Scan for the cell matching the given text and deliver its (X, Y) coordinate at center. 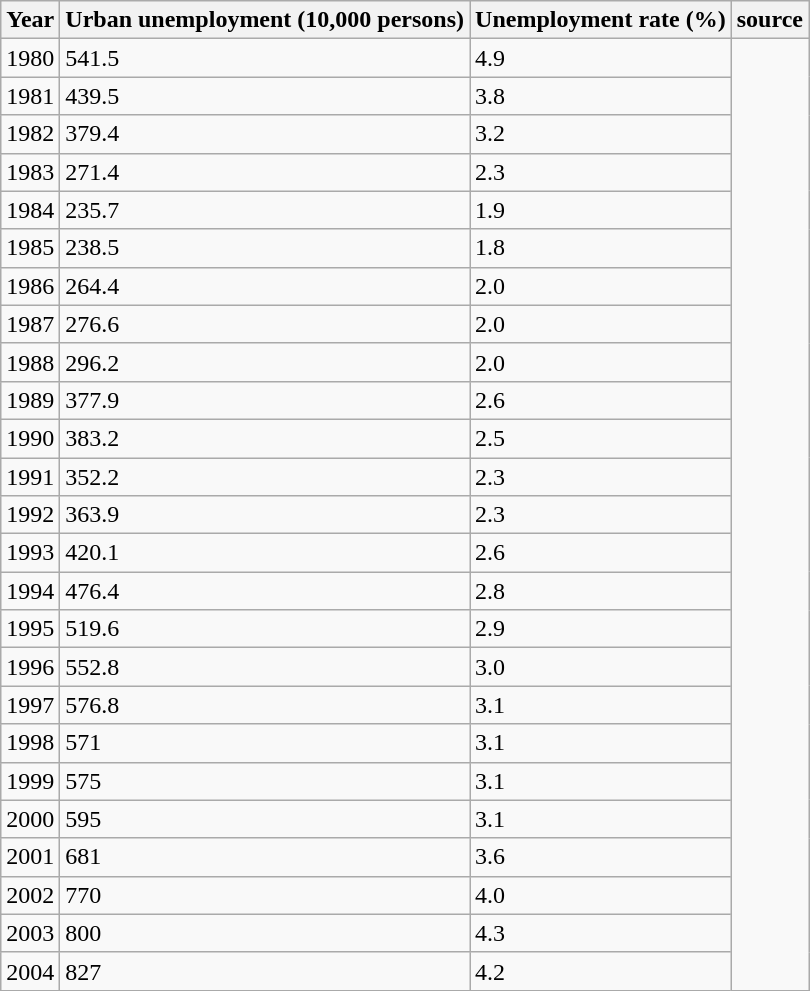
552.8 (265, 667)
1980 (30, 58)
1.9 (601, 210)
1984 (30, 210)
235.7 (265, 210)
2001 (30, 857)
363.9 (265, 515)
4.3 (601, 933)
4.9 (601, 58)
Urban unemployment (10,000 persons) (265, 20)
271.4 (265, 172)
476.4 (265, 591)
571 (265, 743)
1993 (30, 553)
4.2 (601, 971)
2000 (30, 819)
827 (265, 971)
352.2 (265, 477)
519.6 (265, 629)
595 (265, 819)
3.0 (601, 667)
379.4 (265, 134)
1991 (30, 477)
238.5 (265, 248)
4.0 (601, 895)
Unemployment rate (%) (601, 20)
1998 (30, 743)
276.6 (265, 324)
2.5 (601, 438)
1986 (30, 286)
383.2 (265, 438)
1981 (30, 96)
681 (265, 857)
3.6 (601, 857)
1995 (30, 629)
2.8 (601, 591)
2004 (30, 971)
1989 (30, 400)
1985 (30, 248)
296.2 (265, 362)
377.9 (265, 400)
1982 (30, 134)
source (770, 20)
2.9 (601, 629)
3.8 (601, 96)
1983 (30, 172)
1996 (30, 667)
3.2 (601, 134)
541.5 (265, 58)
1987 (30, 324)
439.5 (265, 96)
1997 (30, 705)
1990 (30, 438)
1988 (30, 362)
2002 (30, 895)
1.8 (601, 248)
576.8 (265, 705)
Year (30, 20)
800 (265, 933)
1992 (30, 515)
420.1 (265, 553)
1994 (30, 591)
264.4 (265, 286)
1999 (30, 781)
575 (265, 781)
770 (265, 895)
2003 (30, 933)
